Search for the cell housing the specified text and yield its [X, Y] center coordinate. 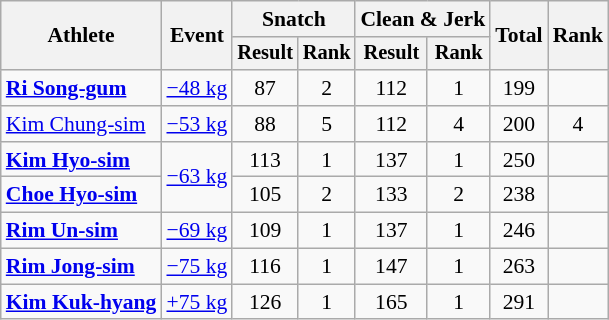
126 [265, 302]
105 [265, 195]
88 [265, 124]
133 [391, 195]
113 [265, 160]
−63 kg [196, 178]
165 [391, 302]
Kim Kuk-hyang [82, 302]
Kim Hyo-sim [82, 160]
263 [518, 267]
147 [391, 267]
−75 kg [196, 267]
246 [518, 231]
Snatch [294, 19]
Choe Hyo-sim [82, 195]
199 [518, 88]
Athlete [82, 36]
−53 kg [196, 124]
250 [518, 160]
Kim Chung-sim [82, 124]
87 [265, 88]
116 [265, 267]
Event [196, 36]
+75 kg [196, 302]
Rim Un-sim [82, 231]
Ri Song-gum [82, 88]
Clean & Jerk [422, 19]
238 [518, 195]
Rim Jong-sim [82, 267]
−48 kg [196, 88]
Total [518, 36]
109 [265, 231]
291 [518, 302]
−69 kg [196, 231]
5 [327, 124]
200 [518, 124]
